For the text-containing cell, return its midpoint in [X, Y] coordinate format. 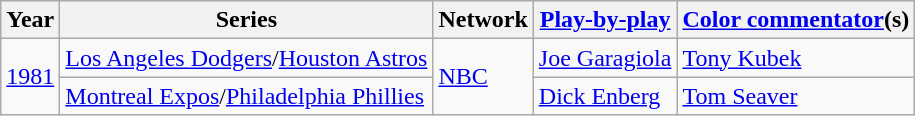
Network [483, 20]
Tony Kubek [796, 58]
1981 [30, 77]
Los Angeles Dodgers/Houston Astros [246, 58]
Tom Seaver [796, 96]
Year [30, 20]
NBC [483, 77]
Series [246, 20]
Dick Enberg [605, 96]
Joe Garagiola [605, 58]
Play-by-play [605, 20]
Montreal Expos/Philadelphia Phillies [246, 96]
Color commentator(s) [796, 20]
